Determine the [x, y] coordinate at the center of the cell enclosing the given text.  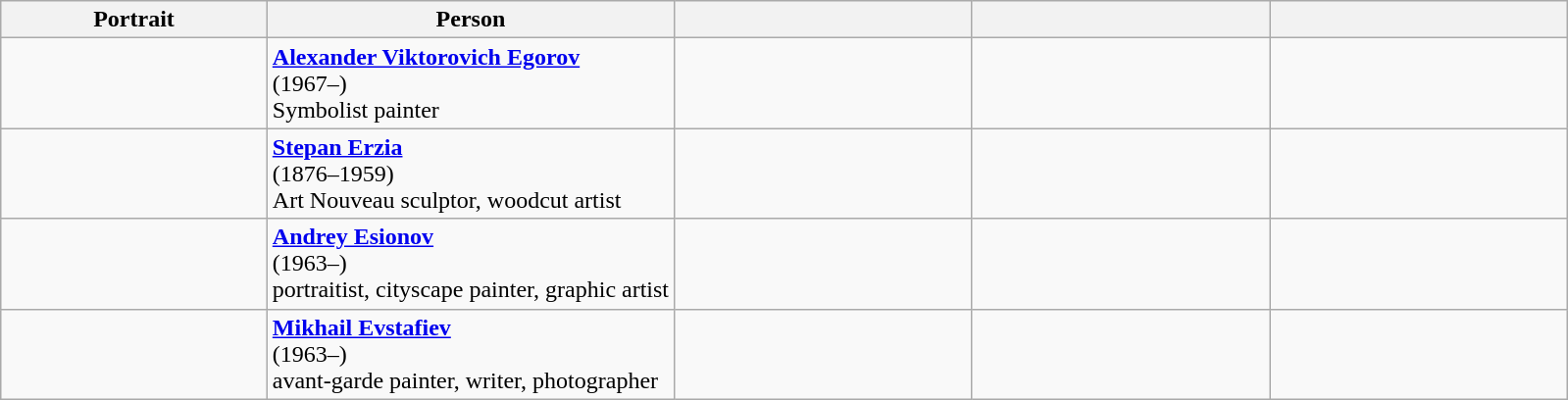
Mikhail Evstafiev(1963–)avant-garde painter, writer, photographer [471, 354]
Person [471, 20]
Alexander Viktorovich Egorov(1967–)Symbolist painter [471, 83]
Stepan Erzia(1876–1959)Art Nouveau sculptor, woodcut artist [471, 174]
Andrey Esionov(1963–)portraitist, cityscape painter, graphic artist [471, 264]
Portrait [134, 20]
